Extract the (x, y) coordinate from the center of the cell holding the provided text.  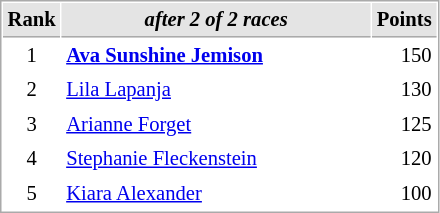
Kiara Alexander (216, 194)
100 (404, 194)
1 (32, 56)
120 (404, 158)
Points (404, 20)
Arianne Forget (216, 124)
after 2 of 2 races (216, 20)
5 (32, 194)
Ava Sunshine Jemison (216, 56)
2 (32, 90)
Lila Lapanja (216, 90)
Stephanie Fleckenstein (216, 158)
4 (32, 158)
150 (404, 56)
125 (404, 124)
130 (404, 90)
Rank (32, 20)
3 (32, 124)
